Output the (X, Y) coordinate of the center of the cell containing the given text.  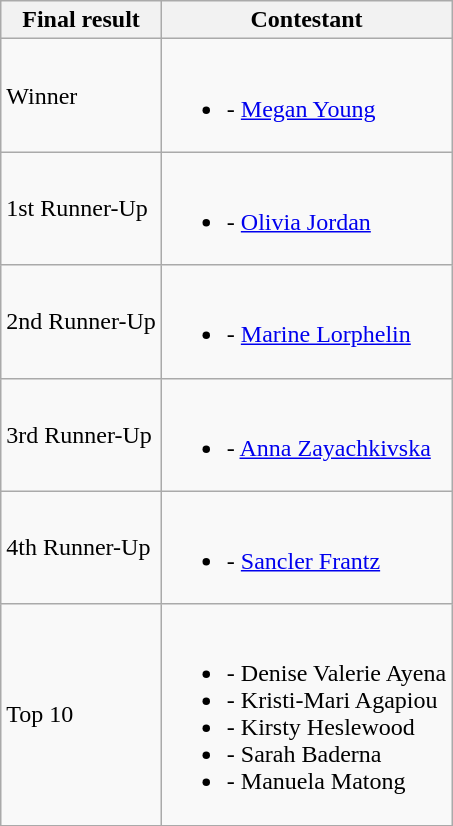
Final result (82, 20)
3rd Runner-Up (82, 434)
Top 10 (82, 714)
- Megan Young (306, 96)
1st Runner-Up (82, 208)
- Marine Lorphelin (306, 322)
Winner (82, 96)
4th Runner-Up (82, 548)
Contestant (306, 20)
2nd Runner-Up (82, 322)
- Anna Zayachkivska (306, 434)
- Sancler Frantz (306, 548)
- Denise Valerie Ayena - Kristi-Mari Agapiou - Kirsty Heslewood - Sarah Baderna - Manuela Matong (306, 714)
- Olivia Jordan (306, 208)
